Detect which cell encompasses the target text, then output its (x, y) center coordinate. 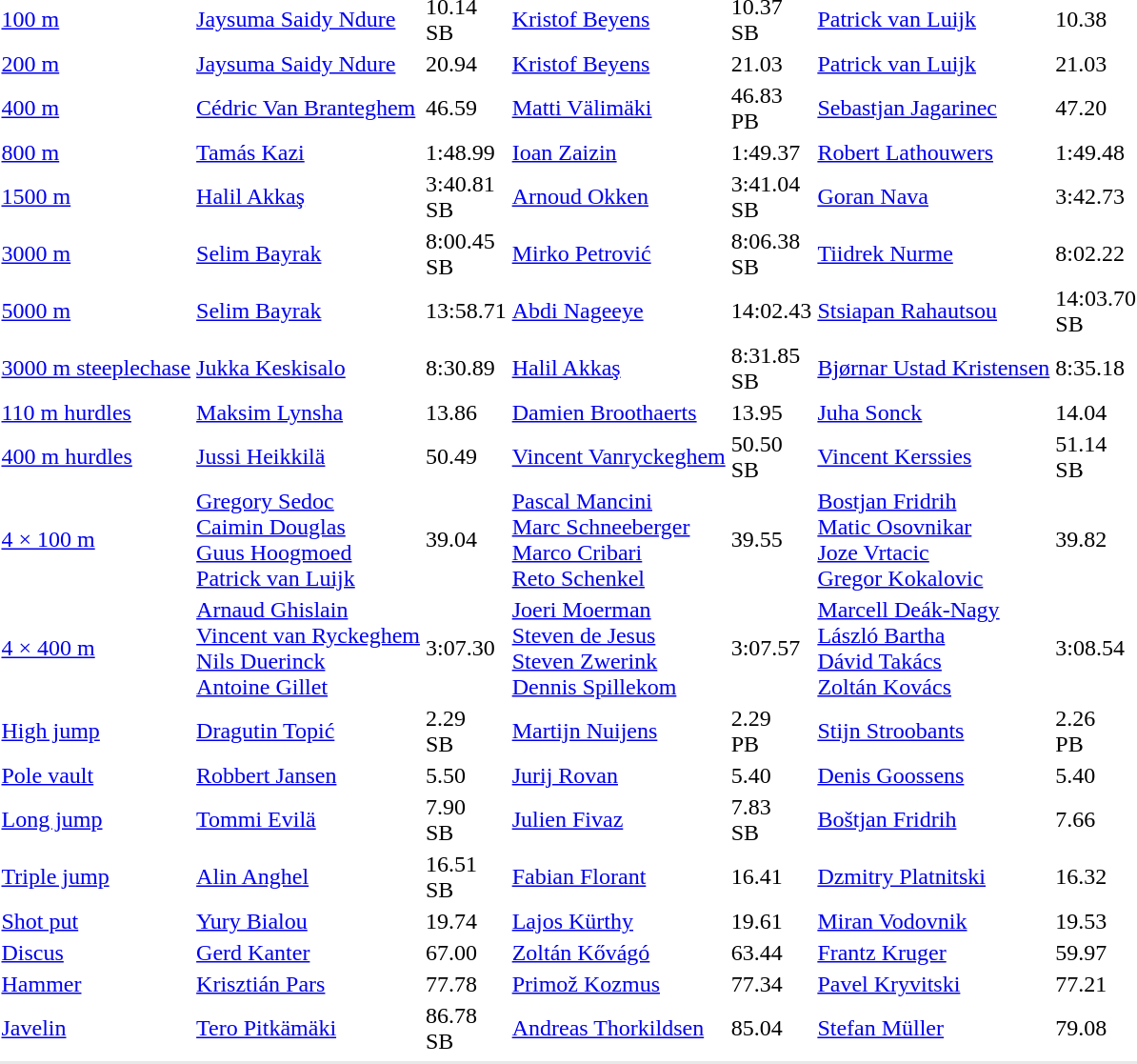
Jukka Keskisalo (309, 368)
14:02.43 (771, 311)
Bjørnar Ustad Kristensen (933, 368)
Cédric Van Branteghem (309, 109)
Boštjan Fridrih (933, 819)
Lajos Kürthy (619, 921)
Pascal ManciniMarc SchneebergerMarco CribariReto Schenkel (619, 539)
Robert Lathouwers (933, 152)
Discus (96, 953)
3000 m steeplechase (96, 368)
400 m hurdles (96, 457)
16.51SB (466, 876)
Gerd Kanter (309, 953)
400 m (96, 109)
67.00 (466, 953)
77.34 (771, 984)
Matti Välimäki (619, 109)
50.50SB (771, 457)
50.49 (466, 457)
Pavel Kryvitski (933, 984)
Fabian Florant (619, 876)
4 × 400 m (96, 648)
1:48.99 (466, 152)
Tiidrek Nurme (933, 253)
Dzmitry Platnitski (933, 876)
86.78SB (466, 1029)
46.83PB (771, 109)
85.04 (771, 1029)
Abdi Nageeye (619, 311)
Alin Anghel (309, 876)
Andreas Thorkildsen (619, 1029)
2.29SB (466, 732)
21.03 (771, 64)
3000 m (96, 253)
46.59 (466, 109)
Arnoud Okken (619, 196)
8:06.38SB (771, 253)
Joeri MoermanSteven de JesusSteven Zwerink Dennis Spillekom (619, 648)
Julien Fivaz (619, 819)
Tommi Evilä (309, 819)
Sebastjan Jagarinec (933, 109)
Kristof Beyens (619, 64)
800 m (96, 152)
16.41 (771, 876)
Javelin (96, 1029)
Arnaud GhislainVincent van RyckeghemNils DuerinckAntoine Gillet (309, 648)
1:49.37 (771, 152)
3:41.04SB (771, 196)
Bostjan FridrihMatic OsovnikarJoze Vrtacic Gregor Kokalovic (933, 539)
Tero Pitkämäki (309, 1029)
Maksim Lynsha (309, 412)
Primož Kozmus (619, 984)
4 × 100 m (96, 539)
8:00.45SB (466, 253)
Stijn Stroobants (933, 732)
Martijn Nuijens (619, 732)
Yury Bialou (309, 921)
7.90SB (466, 819)
3:07.57 (771, 648)
110 m hurdles (96, 412)
Vincent Kerssies (933, 457)
Tamás Kazi (309, 152)
Denis Goossens (933, 775)
1500 m (96, 196)
13.95 (771, 412)
77.78 (466, 984)
Patrick van Luijk (933, 64)
63.44 (771, 953)
3:40.81SB (466, 196)
7.83SB (771, 819)
2.29PB (771, 732)
Zoltán Kővágó (619, 953)
Marcell Deák-NagyLászló BarthaDávid TakácsZoltán Kovács (933, 648)
8:30.89 (466, 368)
Juha Sonck (933, 412)
39.04 (466, 539)
Robbert Jansen (309, 775)
Stefan Müller (933, 1029)
Gregory SedocCaimin DouglasGuus HoogmoedPatrick van Luijk (309, 539)
19.74 (466, 921)
5.50 (466, 775)
Hammer (96, 984)
Pole vault (96, 775)
Jussi Heikkilä (309, 457)
Goran Nava (933, 196)
Mirko Petrović (619, 253)
3:07.30 (466, 648)
Long jump (96, 819)
13.86 (466, 412)
Jurij Rovan (619, 775)
Vincent Vanryckeghem (619, 457)
Dragutin Topić (309, 732)
Triple jump (96, 876)
Jaysuma Saidy Ndure (309, 64)
20.94 (466, 64)
Damien Broothaerts (619, 412)
13:58.71 (466, 311)
High jump (96, 732)
Frantz Kruger (933, 953)
Ioan Zaizin (619, 152)
Krisztián Pars (309, 984)
Shot put (96, 921)
5000 m (96, 311)
Stsiapan Rahautsou (933, 311)
5.40 (771, 775)
Miran Vodovnik (933, 921)
8:31.85SB (771, 368)
19.61 (771, 921)
39.55 (771, 539)
200 m (96, 64)
